Return [X, Y] of the center of cell containing provided text 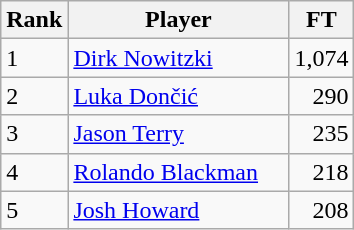
4 [34, 172]
Jason Terry [178, 134]
1,074 [322, 58]
Rank [34, 20]
2 [34, 96]
Rolando Blackman [178, 172]
208 [322, 210]
5 [34, 210]
FT [322, 20]
1 [34, 58]
Dirk Nowitzki [178, 58]
218 [322, 172]
3 [34, 134]
290 [322, 96]
Josh Howard [178, 210]
235 [322, 134]
Player [178, 20]
Luka Dončić [178, 96]
